Extract the (x, y) coordinate from the center of the cell holding the provided text.  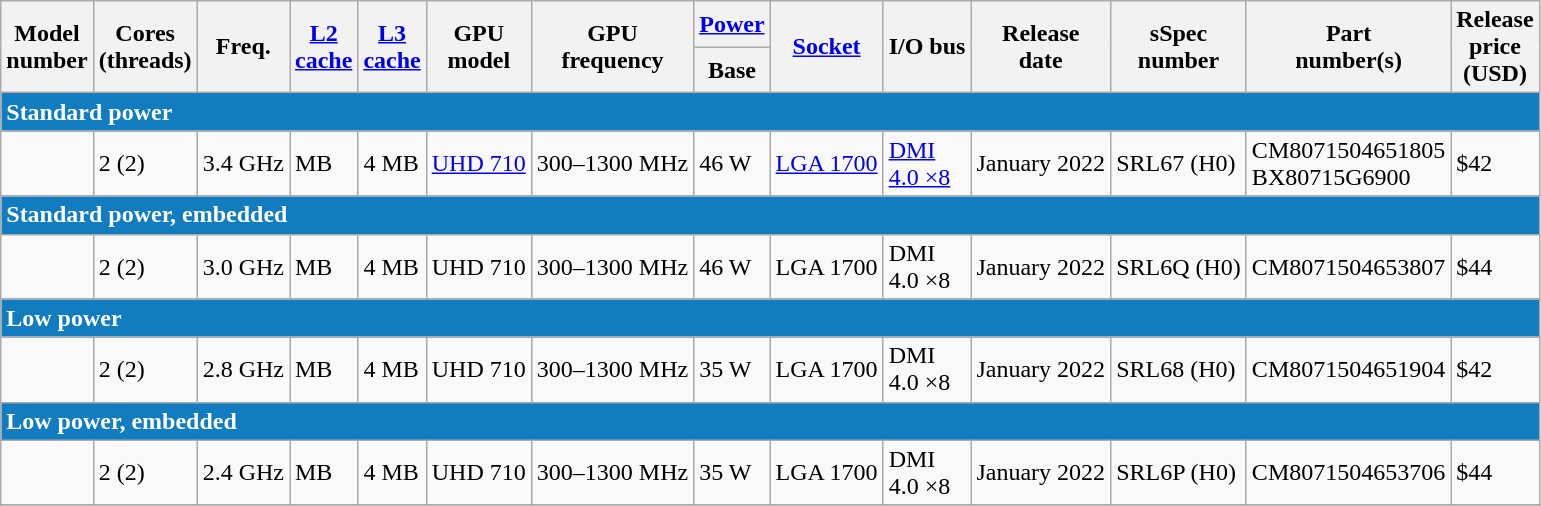
SRL6P (H0) (1179, 472)
GPUfrequency (612, 47)
sSpecnumber (1179, 47)
Modelnumber (47, 47)
Standard power (770, 112)
Power (732, 24)
Freq. (243, 47)
SRL6Q (H0) (1179, 266)
Base (732, 70)
SRL67 (H0) (1179, 164)
3.4 GHz (243, 164)
GPUmodel (478, 47)
2.8 GHz (243, 370)
Releaseprice (USD) (1495, 47)
CM8071504651805BX80715G6900 (1348, 164)
L3cache (392, 47)
Standard power, embedded (770, 215)
2.4 GHz (243, 472)
3.0 GHz (243, 266)
CM8071504653807 (1348, 266)
Socket (826, 47)
Cores(threads) (145, 47)
L2cache (324, 47)
CM8071504653706 (1348, 472)
I/O bus (927, 47)
SRL68 (H0) (1179, 370)
CM8071504651904 (1348, 370)
Low power (770, 318)
Low power, embedded (770, 421)
Release date (1041, 47)
Partnumber(s) (1348, 47)
